Identify which cell holds the provided text, then report its [X, Y] central coordinate. 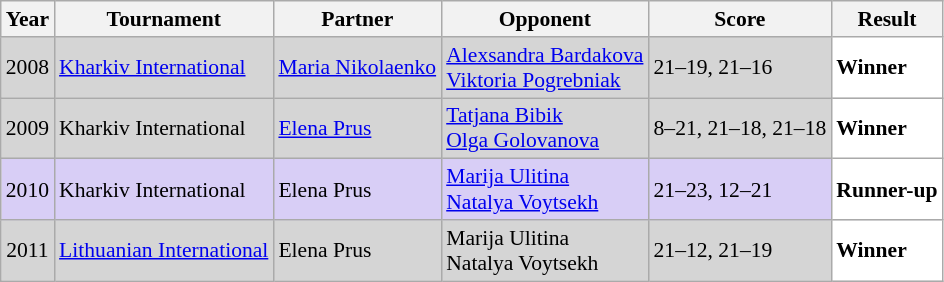
Lithuanian International [164, 250]
Tatjana Bibik Olga Golovanova [544, 128]
2010 [28, 190]
8–21, 21–18, 21–18 [740, 128]
21–23, 12–21 [740, 190]
2008 [28, 68]
Tournament [164, 19]
Partner [357, 19]
2011 [28, 250]
21–19, 21–16 [740, 68]
Runner-up [886, 190]
2009 [28, 128]
Maria Nikolaenko [357, 68]
Opponent [544, 19]
Year [28, 19]
21–12, 21–19 [740, 250]
Alexsandra Bardakova Viktoria Pogrebniak [544, 68]
Score [740, 19]
Result [886, 19]
